Search for the cell housing the specified text and yield its [x, y] center coordinate. 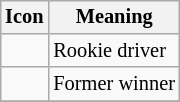
Meaning [114, 17]
Rookie driver [114, 51]
Icon [24, 17]
Former winner [114, 84]
